From the cell containing the given text, extract its center point as (x, y) coordinate. 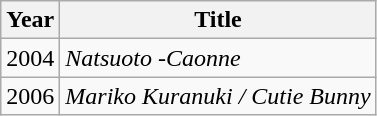
Title (218, 20)
2006 (30, 96)
Natsuoto -Caonne (218, 58)
Mariko Kuranuki / Cutie Bunny (218, 96)
2004 (30, 58)
Year (30, 20)
